Return the (x, y) coordinate for the center point of the cell that contains the specified text.  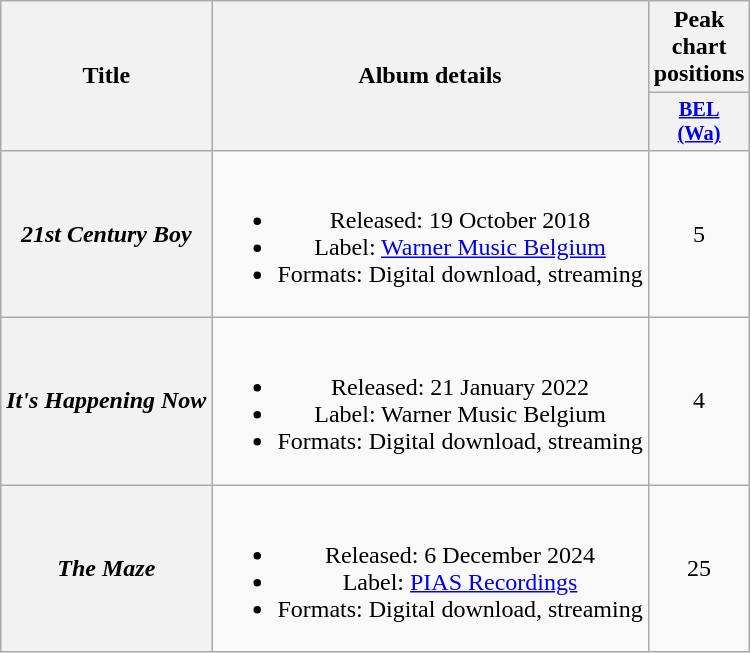
25 (699, 568)
It's Happening Now (106, 402)
BEL(Wa) (699, 122)
Album details (430, 76)
21st Century Boy (106, 234)
Released: 21 January 2022Label: Warner Music BelgiumFormats: Digital download, streaming (430, 402)
Title (106, 76)
Peak chart positions (699, 47)
Released: 6 December 2024Label: PIAS RecordingsFormats: Digital download, streaming (430, 568)
The Maze (106, 568)
4 (699, 402)
Released: 19 October 2018Label: Warner Music BelgiumFormats: Digital download, streaming (430, 234)
5 (699, 234)
